From the cell containing the given text, extract its center point as (X, Y) coordinate. 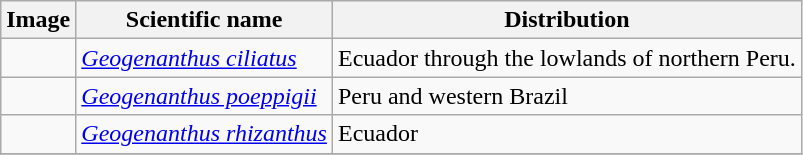
Geogenanthus rhizanthus (204, 134)
Distribution (566, 20)
Geogenanthus poeppigii (204, 96)
Ecuador through the lowlands of northern Peru. (566, 58)
Geogenanthus ciliatus (204, 58)
Ecuador (566, 134)
Image (38, 20)
Peru and western Brazil (566, 96)
Scientific name (204, 20)
